From the cell containing the given text, extract its center point as (x, y) coordinate. 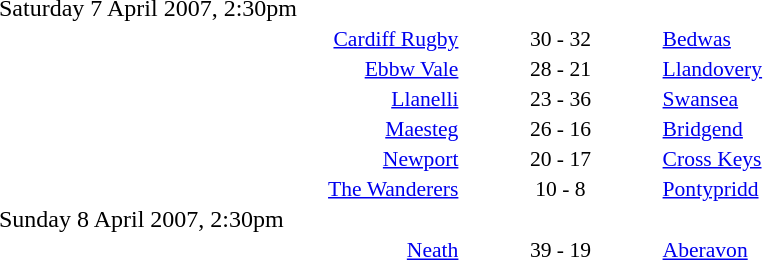
23 - 36 (560, 98)
28 - 21 (560, 68)
20 - 17 (560, 158)
10 - 8 (560, 188)
26 - 16 (560, 128)
30 - 32 (560, 38)
